Find where the given text appears and provide that cell's center as (x, y) coordinate. 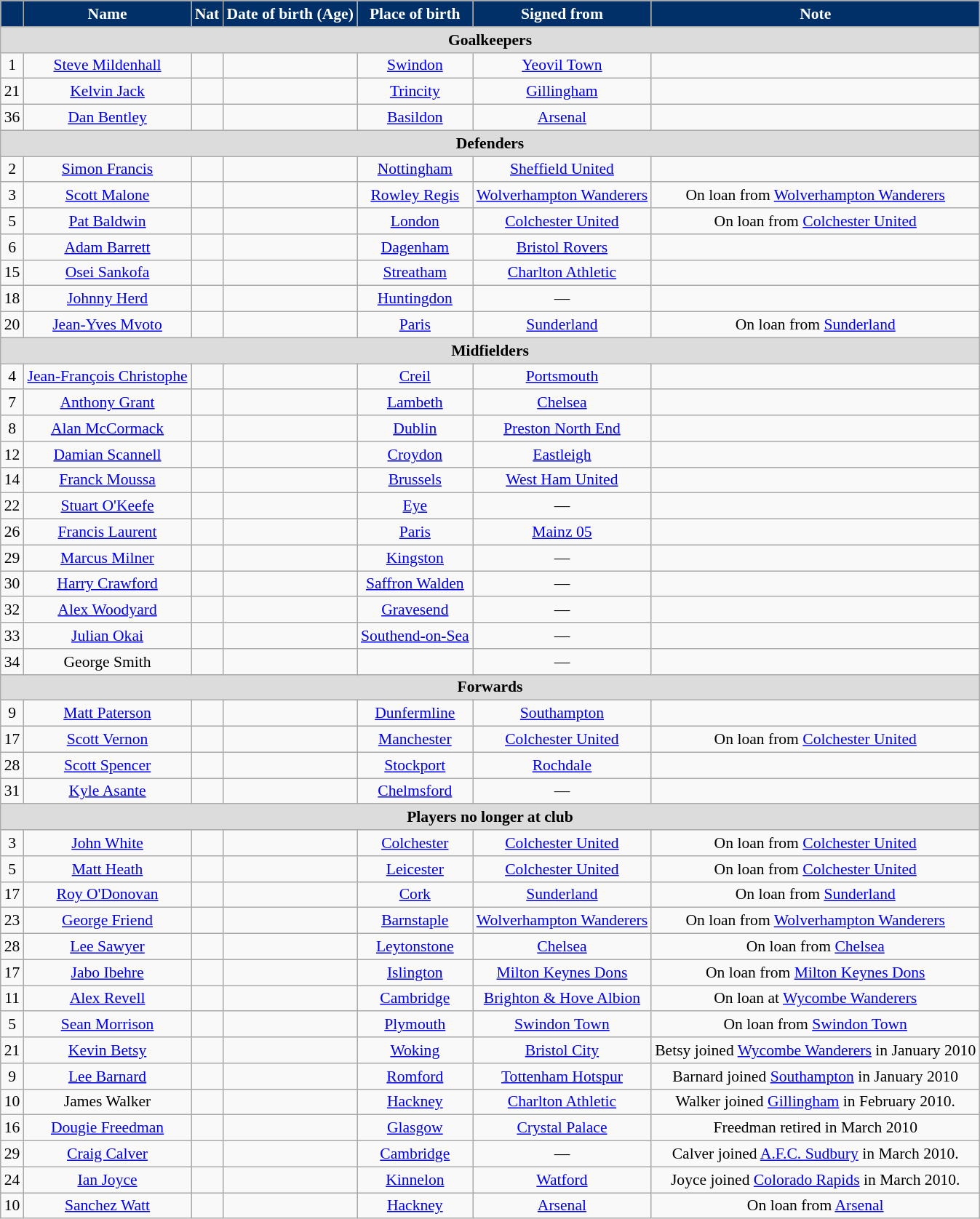
Signed from (562, 14)
Johnny Herd (107, 299)
Preston North End (562, 428)
Jean-François Christophe (107, 377)
11 (12, 999)
Woking (415, 1050)
Kyle Asante (107, 791)
Walker joined Gillingham in February 2010. (815, 1102)
George Friend (107, 921)
Dagenham (415, 247)
Gillingham (562, 92)
Betsy joined Wycombe Wanderers in January 2010 (815, 1050)
36 (12, 118)
Bristol Rovers (562, 247)
Bristol City (562, 1050)
2 (12, 169)
Trincity (415, 92)
James Walker (107, 1102)
Plymouth (415, 1025)
Swindon Town (562, 1025)
Lambeth (415, 403)
Dunfermline (415, 714)
Date of birth (Age) (290, 14)
Anthony Grant (107, 403)
Swindon (415, 65)
Rowley Regis (415, 196)
Stockport (415, 765)
Kelvin Jack (107, 92)
On loan from Milton Keynes Dons (815, 972)
Roy O'Donovan (107, 895)
20 (12, 325)
Kingston (415, 558)
32 (12, 610)
Scott Spencer (107, 765)
Sheffield United (562, 169)
Basildon (415, 118)
Alan McCormack (107, 428)
Franck Moussa (107, 480)
Islington (415, 972)
Southampton (562, 714)
Place of birth (415, 14)
Yeovil Town (562, 65)
Sanchez Watt (107, 1206)
Kinnelon (415, 1180)
Streatham (415, 273)
Scott Malone (107, 196)
4 (12, 377)
Freedman retired in March 2010 (815, 1128)
Creil (415, 377)
Gravesend (415, 610)
Lee Barnard (107, 1076)
On loan from Chelsea (815, 947)
14 (12, 480)
Players no longer at club (490, 818)
24 (12, 1180)
33 (12, 636)
Crystal Palace (562, 1128)
7 (12, 403)
Portsmouth (562, 377)
26 (12, 532)
Croydon (415, 455)
1 (12, 65)
Eye (415, 506)
Julian Okai (107, 636)
On loan from Swindon Town (815, 1025)
30 (12, 584)
Leytonstone (415, 947)
Leicester (415, 869)
Damian Scannell (107, 455)
Chelmsford (415, 791)
Steve Mildenhall (107, 65)
Ian Joyce (107, 1180)
12 (12, 455)
Adam Barrett (107, 247)
Southend-on-Sea (415, 636)
Osei Sankofa (107, 273)
Scott Vernon (107, 740)
Kevin Betsy (107, 1050)
31 (12, 791)
Watford (562, 1180)
8 (12, 428)
Midfielders (490, 351)
Forwards (490, 687)
Nottingham (415, 169)
23 (12, 921)
On loan at Wycombe Wanderers (815, 999)
Calver joined A.F.C. Sudbury in March 2010. (815, 1154)
Lee Sawyer (107, 947)
Marcus Milner (107, 558)
Manchester (415, 740)
Cork (415, 895)
John White (107, 843)
Goalkeepers (490, 40)
Nat (207, 14)
On loan from Arsenal (815, 1206)
Sean Morrison (107, 1025)
Barnstaple (415, 921)
Saffron Walden (415, 584)
Simon Francis (107, 169)
18 (12, 299)
George Smith (107, 662)
Brussels (415, 480)
Matt Heath (107, 869)
Craig Calver (107, 1154)
Glasgow (415, 1128)
Jabo Ibehre (107, 972)
Pat Baldwin (107, 221)
Dan Bentley (107, 118)
22 (12, 506)
Brighton & Hove Albion (562, 999)
Note (815, 14)
Colchester (415, 843)
Huntingdon (415, 299)
Jean-Yves Mvoto (107, 325)
Alex Revell (107, 999)
Eastleigh (562, 455)
16 (12, 1128)
Alex Woodyard (107, 610)
15 (12, 273)
34 (12, 662)
Milton Keynes Dons (562, 972)
6 (12, 247)
London (415, 221)
West Ham United (562, 480)
Stuart O'Keefe (107, 506)
Tottenham Hotspur (562, 1076)
Matt Paterson (107, 714)
Rochdale (562, 765)
Dougie Freedman (107, 1128)
Francis Laurent (107, 532)
Joyce joined Colorado Rapids in March 2010. (815, 1180)
Barnard joined Southampton in January 2010 (815, 1076)
Mainz 05 (562, 532)
Dublin (415, 428)
Name (107, 14)
Defenders (490, 143)
Romford (415, 1076)
Harry Crawford (107, 584)
